For the text-containing cell, return its midpoint in (X, Y) coordinate format. 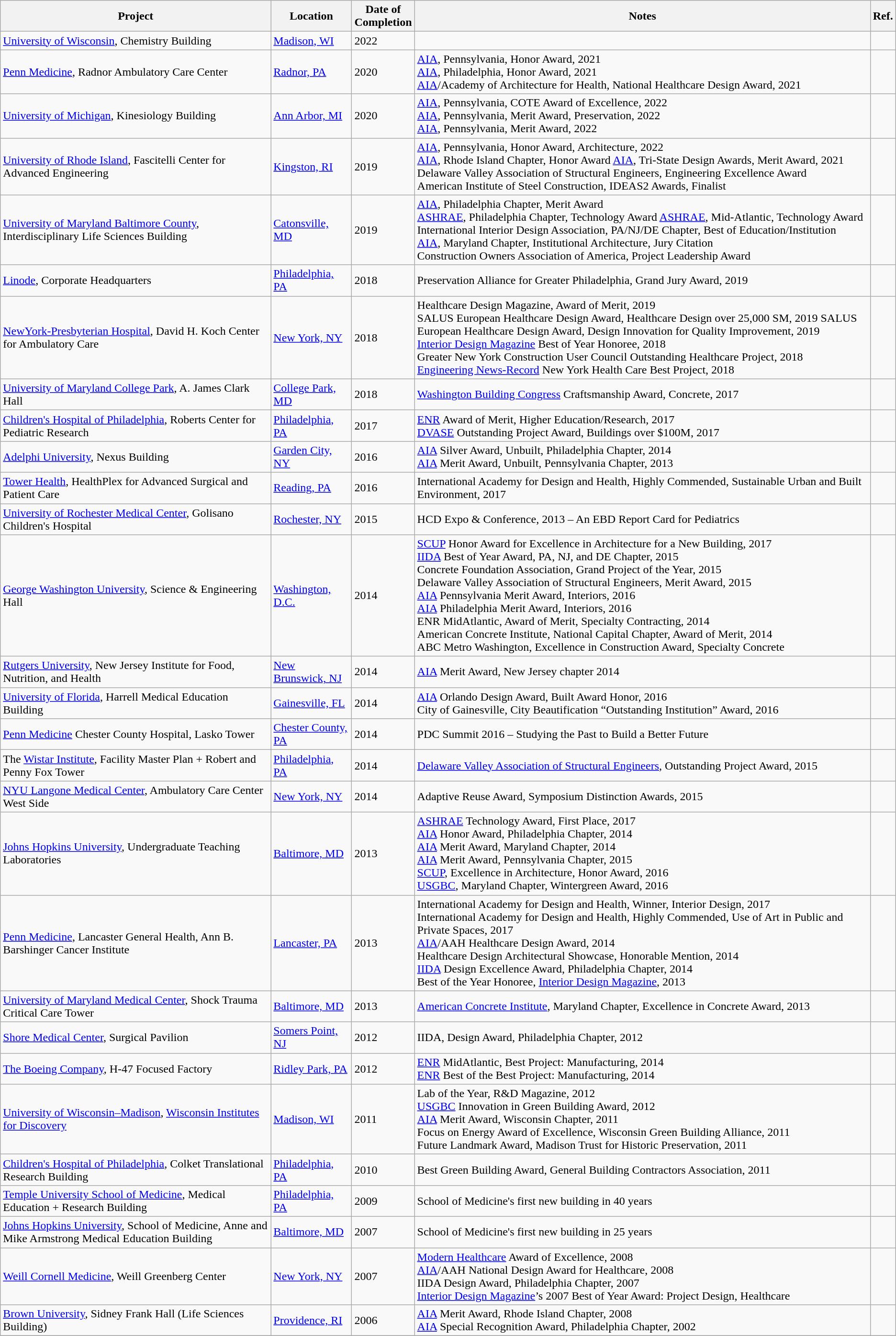
Location (311, 16)
Best Green Building Award, General Building Contractors Association, 2011 (642, 1169)
PDC Summit 2016 – Studying the Past to Build a Better Future (642, 735)
Children's Hospital of Philadelphia, Colket Translational Research Building (136, 1169)
American Concrete Institute, Maryland Chapter, Excellence in Concrete Award, 2013 (642, 1007)
Notes (642, 16)
Weill Cornell Medicine, Weill Greenberg Center (136, 1277)
George Washington University, Science & Engineering Hall (136, 596)
2010 (383, 1169)
Tower Health, HealthPlex for Advanced Surgical and Patient Care (136, 487)
Reading, PA (311, 487)
AIA Orlando Design Award, Built Award Honor, 2016City of Gainesville, City Beautification “Outstanding Institution” Award, 2016 (642, 703)
Rutgers University, New Jersey Institute for Food, Nutrition, and Health (136, 672)
Rochester, NY (311, 519)
Washington, D.C. (311, 596)
Ridley Park, PA (311, 1069)
Shore Medical Center, Surgical Pavilion (136, 1037)
HCD Expo & Conference, 2013 – An EBD Report Card for Pediatrics (642, 519)
ENR Award of Merit, Higher Education/Research, 2017DVASE Outstanding Project Award, Buildings over $100M, 2017 (642, 425)
Gainesville, FL (311, 703)
Adelphi University, Nexus Building (136, 457)
Providence, RI (311, 1321)
University of Maryland Medical Center, Shock Trauma Critical Care Tower (136, 1007)
2017 (383, 425)
Washington Building Congress Craftsmanship Award, Concrete, 2017 (642, 395)
Brown University, Sidney Frank Hall (Life Sciences Building) (136, 1321)
2011 (383, 1119)
University of Michigan, Kinesiology Building (136, 116)
University of Rochester Medical Center, Golisano Children's Hospital (136, 519)
IIDA, Design Award, Philadelphia Chapter, 2012 (642, 1037)
Somers Point, NJ (311, 1037)
School of Medicine's first new building in 40 years (642, 1201)
Delaware Valley Association of Structural Engineers, Outstanding Project Award, 2015 (642, 765)
Johns Hopkins University, Undergraduate Teaching Laboratories (136, 853)
Date ofCompletion (383, 16)
Penn Medicine, Radnor Ambulatory Care Center (136, 72)
AIA Merit Award, Rhode Island Chapter, 2008AIA Special Recognition Award, Philadelphia Chapter, 2002 (642, 1321)
University of Rhode Island, Fascitelli Center for Advanced Engineering (136, 167)
Lancaster, PA (311, 943)
School of Medicine's first new building in 25 years (642, 1232)
2006 (383, 1321)
AIA Silver Award, Unbuilt, Philadelphia Chapter, 2014AIA Merit Award, Unbuilt, Pennsylvania Chapter, 2013 (642, 457)
University of Maryland Baltimore County, Interdisciplinary Life Sciences Building (136, 230)
Adaptive Reuse Award, Symposium Distinction Awards, 2015 (642, 797)
University of Florida, Harrell Medical Education Building (136, 703)
Project (136, 16)
The Boeing Company, H-47 Focused Factory (136, 1069)
Ref. (883, 16)
Johns Hopkins University, School of Medicine, Anne and Mike Armstrong Medical Education Building (136, 1232)
NewYork-Presbyterian Hospital, David H. Koch Center for Ambulatory Care (136, 337)
Kingston, RI (311, 167)
Ann Arbor, MI (311, 116)
Penn Medicine, Lancaster General Health, Ann B. Barshinger Cancer Institute (136, 943)
International Academy for Design and Health, Highly Commended, Sustainable Urban and Built Environment, 2017 (642, 487)
2015 (383, 519)
Chester County, PA (311, 735)
New Brunswick, NJ (311, 672)
ENR MidAtlantic, Best Project: Manufacturing, 2014ENR Best of the Best Project: Manufacturing, 2014 (642, 1069)
NYU Langone Medical Center, Ambulatory Care Center West Side (136, 797)
Garden City, NY (311, 457)
Preservation Alliance for Greater Philadelphia, Grand Jury Award, 2019 (642, 281)
Penn Medicine Chester County Hospital, Lasko Tower (136, 735)
Children's Hospital of Philadelphia, Roberts Center for Pediatric Research (136, 425)
College Park, MD (311, 395)
Radnor, PA (311, 72)
AIA, Pennsylvania, COTE Award of Excellence, 2022AIA, Pennsylvania, Merit Award, Preservation, 2022AIA, Pennsylvania, Merit Award, 2022 (642, 116)
2022 (383, 41)
2009 (383, 1201)
AIA Merit Award, New Jersey chapter 2014 (642, 672)
University of Wisconsin–Madison, Wisconsin Institutes for Discovery (136, 1119)
The Wistar Institute, Facility Master Plan + Robert and Penny Fox Tower (136, 765)
Temple University School of Medicine, Medical Education + Research Building (136, 1201)
University of Maryland College Park, A. James Clark Hall (136, 395)
Catonsville, MD (311, 230)
Linode, Corporate Headquarters (136, 281)
University of Wisconsin, Chemistry Building (136, 41)
